Find where the given text appears and provide that cell's center as (x, y) coordinate. 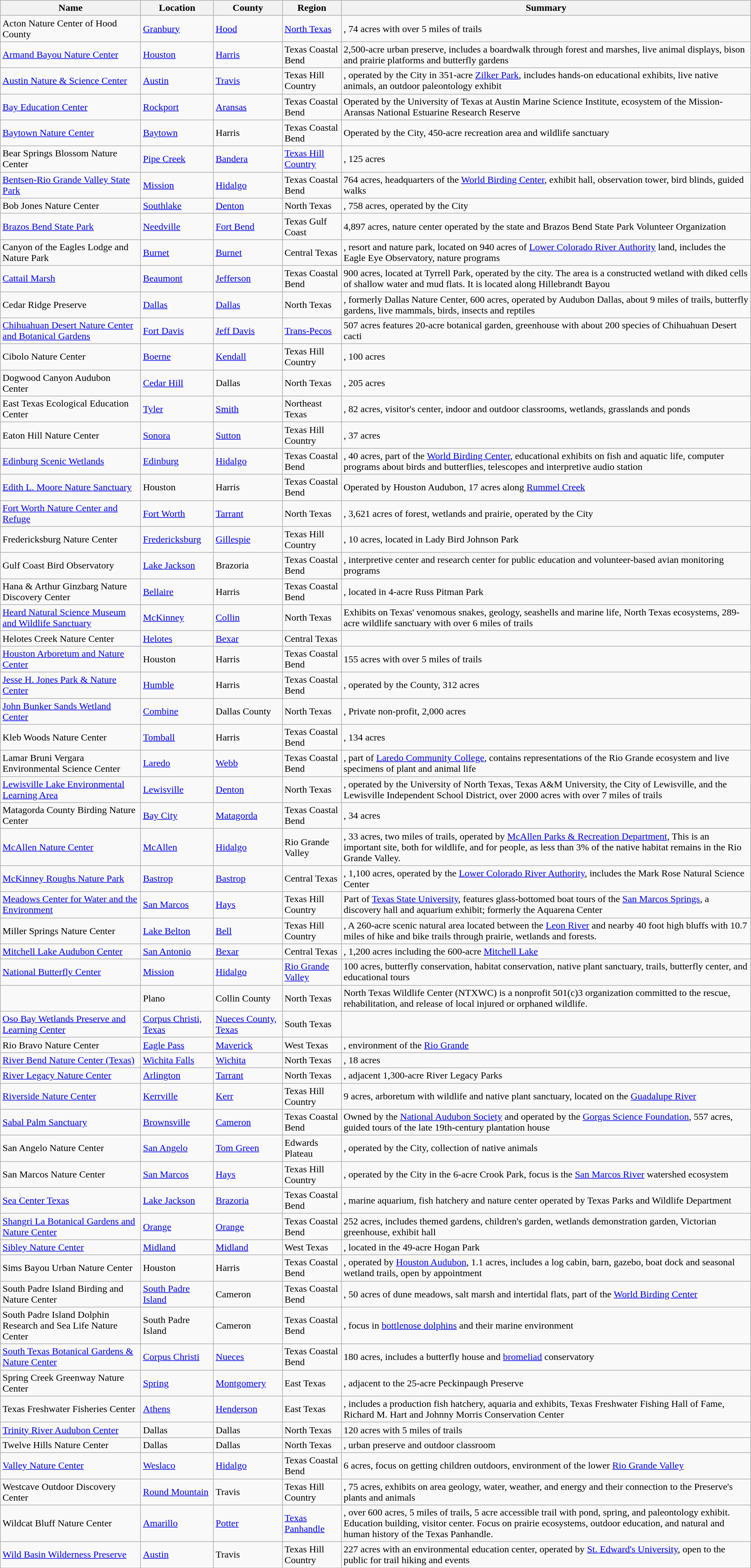
Fort Worth (177, 513)
Jeff Davis (248, 331)
National Butterfly Center (71, 972)
San Marcos Nature Center (71, 1175)
, 34 acres (546, 815)
Wildcat Bluff Nature Center (71, 1523)
Corpus Christi, Texas (177, 1024)
Kendall (248, 357)
, marine aquarium, fish hatchery and nature center operated by Texas Parks and Wildlife Department (546, 1200)
Gulf Coast Bird Observatory (71, 565)
Athens (177, 1409)
Boerne (177, 357)
Round Mountain (177, 1491)
Helotes (177, 638)
Operated by the University of Texas at Austin Marine Science Institute, ecosystem of the Mission-Aransas National Estuarine Research Reserve (546, 107)
, adjacent to the 25-acre Peckinpaugh Preserve (546, 1383)
Operated by the City, 450-acre recreation area and wildlife sanctuary (546, 133)
Beaumont (177, 278)
4,897 acres, nature center operated by the state and Brazos Bend State Park Volunteer Organization (546, 226)
Operated by Houston Audubon, 17 acres along Rummel Creek (546, 488)
, 37 acres (546, 435)
252 acres, includes themed gardens, children's garden, wetlands demonstration garden, Victorian greenhouse, exhibit hall (546, 1227)
, operated by the City, collection of native animals (546, 1148)
Cibolo Nature Center (71, 357)
227 acres with an environmental education center, operated by St. Edward's University, open to the public for trail hiking and events (546, 1555)
Eagle Pass (177, 1045)
Matagorda (248, 815)
Montgomery (248, 1383)
Baytown Nature Center (71, 133)
Heard Natural Science Museum and Wildlife Sanctuary (71, 617)
Needville (177, 226)
Nueces County, Texas (248, 1024)
Fredericksburg Nature Center (71, 540)
Bay Education Center (71, 107)
River Legacy Nature Center (71, 1075)
Rio Bravo Nature Center (71, 1045)
Mitchell Lake Audubon Center (71, 951)
9 acres, arboretum with wildlife and native plant sanctuary, located on the Guadalupe River (546, 1096)
Hana & Arthur Ginzbarg Nature Discovery Center (71, 592)
Tomball (177, 738)
Collin County (248, 998)
Acton Nature Center of Hood County (71, 29)
Cattail Marsh (71, 278)
, 205 acres (546, 383)
Fort Davis (177, 331)
Jefferson (248, 278)
, located in the 49-acre Hogan Park (546, 1247)
Cedar Hill (177, 383)
Sibley Nature Center (71, 1247)
Trans-Pecos (312, 331)
Fort Bend (248, 226)
Lewisville Lake Environmental Learning Area (71, 790)
John Bunker Sands Wetland Center (71, 711)
Henderson (248, 1409)
Sims Bayou Urban Nature Center (71, 1268)
Rockport (177, 107)
Lamar Bruni Vergara Environmental Science Center (71, 763)
Texas Freshwater Fisheries Center (71, 1409)
, 18 acres (546, 1060)
Plano (177, 998)
Miller Springs Nature Center (71, 931)
Valley Nature Center (71, 1466)
Tyler (177, 409)
Brownsville (177, 1123)
120 acres with 5 miles of trails (546, 1430)
, 1,100 acres, operated by the Lower Colorado River Authority, includes the Mark Rose Natural Science Center (546, 879)
Webb (248, 763)
Trinity River Audubon Center (71, 1430)
Name (71, 8)
Edwards Plateau (312, 1148)
, located in 4-acre Russ Pitman Park (546, 592)
, adjacent 1,300-acre River Legacy Parks (546, 1075)
Kleb Woods Nature Center (71, 738)
Matagorda County Birding Nature Center (71, 815)
Austin Nature & Science Center (71, 81)
Cedar Ridge Preserve (71, 305)
Fort Worth Nature Center and Refuge (71, 513)
Sutton (248, 435)
Riverside Nature Center (71, 1096)
Kerr (248, 1096)
Canyon of the Eagles Lodge and Nature Park (71, 253)
Meadows Center for Water and the Environment (71, 904)
South Padre Island Dolphin Research and Sea Life Nature Center (71, 1325)
Location (177, 8)
Wild Basin Wilderness Preserve (71, 1555)
, 74 acres with over 5 miles of trails (546, 29)
McAllen Nature Center (71, 847)
South Texas (312, 1024)
, 100 acres (546, 357)
McKinney Roughs Nature Park (71, 879)
Bell (248, 931)
Summary (546, 8)
, urban preserve and outdoor classroom (546, 1445)
Sonora (177, 435)
South Texas Botanical Gardens & Nature Center (71, 1357)
Pipe Creek (177, 159)
Lewisville (177, 790)
, Private non-profit, 2,000 acres (546, 711)
Sabal Palm Sanctuary (71, 1123)
, environment of the Rio Grande (546, 1045)
San Angelo (177, 1148)
Aransas (248, 107)
, operated by the City in 351-acre Zilker Park, includes hands-on educational exhibits, live native animals, an outdoor paleontology exhibit (546, 81)
Sea Center Texas (71, 1200)
Laredo (177, 763)
Armand Bayou Nature Center (71, 55)
, 3,621 acres of forest, wetlands and prairie, operated by the City (546, 513)
Amarillo (177, 1523)
Potter (248, 1523)
, 75 acres, exhibits on area geology, water, weather, and energy and their connection to the Preserve's plants and animals (546, 1491)
, 10 acres, located in Lady Bird Johnson Park (546, 540)
2,500-acre urban preserve, includes a boardwalk through forest and marshes, live animal displays, bison and prairie platforms and butterfly gardens (546, 55)
, operated by Houston Audubon, 1.1 acres, includes a log cabin, barn, gazebo, boat dock and seasonal wetland trails, open by appointment (546, 1268)
McAllen (177, 847)
Bear Springs Blossom Nature Center (71, 159)
Edith L. Moore Nature Sanctuary (71, 488)
Granbury (177, 29)
Arlington (177, 1075)
Corpus Christi (177, 1357)
6 acres, focus on getting children outdoors, environment of the lower Rio Grande Valley (546, 1466)
Lake Belton (177, 931)
100 acres, butterfly conservation, habitat conservation, native plant sanctuary, trails, butterfly center, and educational tours (546, 972)
San Antonio (177, 951)
Wichita (248, 1060)
, operated by the County, 312 acres (546, 685)
East Texas Ecological Education Center (71, 409)
Smith (248, 409)
Region (312, 8)
McKinney (177, 617)
, part of Laredo Community College, contains representations of the Rio Grande ecosystem and live specimens of plant and animal life (546, 763)
South Padre Island Birding and Nature Center (71, 1294)
Jesse H. Jones Park & Nature Center (71, 685)
San Angelo Nature Center (71, 1148)
155 acres with over 5 miles of trails (546, 659)
Oso Bay Wetlands Preserve and Learning Center (71, 1024)
Brazos Bend State Park (71, 226)
Bob Jones Nature Center (71, 206)
Helotes Creek Nature Center (71, 638)
Combine (177, 711)
Tom Green (248, 1148)
Eaton Hill Nature Center (71, 435)
Dallas County (248, 711)
Texas Gulf Coast (312, 226)
Gillespie (248, 540)
Wichita Falls (177, 1060)
Chihuahuan Desert Nature Center and Botanical Gardens (71, 331)
Texas Panhandle (312, 1523)
Spring (177, 1383)
Bay City (177, 815)
Bandera (248, 159)
764 acres, headquarters of the World Birding Center, exhibit hall, observation tower, bird blinds, guided walks (546, 185)
, 125 acres (546, 159)
Kerrville (177, 1096)
Collin (248, 617)
, focus in bottlenose dolphins and their marine environment (546, 1325)
Maverick (248, 1045)
Dogwood Canyon Audubon Center (71, 383)
Southlake (177, 206)
Northeast Texas (312, 409)
, 1,200 acres including the 600-acre Mitchell Lake (546, 951)
Bellaire (177, 592)
, operated by the City in the 6-acre Crook Park, focus is the San Marcos River watershed ecosystem (546, 1175)
Houston Arboretum and Nature Center (71, 659)
Weslaco (177, 1466)
Baytown (177, 133)
, 758 acres, operated by the City (546, 206)
River Bend Nature Center (Texas) (71, 1060)
, 50 acres of dune meadows, salt marsh and intertidal flats, part of the World Birding Center (546, 1294)
180 acres, includes a butterfly house and bromeliad conservatory (546, 1357)
Fredericksburg (177, 540)
Nueces (248, 1357)
, resort and nature park, located on 940 acres of Lower Colorado River Authority land, includes the Eagle Eye Observatory, nature programs (546, 253)
Edinburg Scenic Wetlands (71, 461)
Edinburg (177, 461)
Westcave Outdoor Discovery Center (71, 1491)
, interpretive center and research center for public education and volunteer-based avian monitoring programs (546, 565)
Hood (248, 29)
County (248, 8)
Spring Creek Greenway Nature Center (71, 1383)
Twelve Hills Nature Center (71, 1445)
Shangri La Botanical Gardens and Nature Center (71, 1227)
Bentsen-Rio Grande Valley State Park (71, 185)
, 134 acres (546, 738)
507 acres features 20-acre botanical garden, greenhouse with about 200 species of Chihuahuan Desert cacti (546, 331)
Humble (177, 685)
, 82 acres, visitor's center, indoor and outdoor classrooms, wetlands, grasslands and ponds (546, 409)
